From the cell containing the given text, extract its center point as (x, y) coordinate. 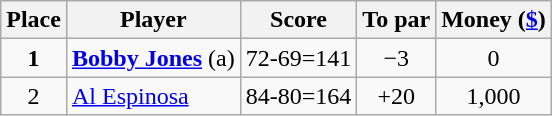
Money ($) (494, 20)
1,000 (494, 96)
Bobby Jones (a) (153, 58)
2 (34, 96)
0 (494, 58)
−3 (396, 58)
Score (298, 20)
72-69=141 (298, 58)
Player (153, 20)
84-80=164 (298, 96)
1 (34, 58)
Al Espinosa (153, 96)
Place (34, 20)
+20 (396, 96)
To par (396, 20)
